Search for the cell housing the specified text and yield its (x, y) center coordinate. 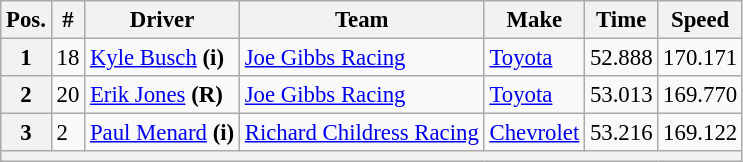
Kyle Busch (i) (162, 58)
Erik Jones (R) (162, 95)
Chevrolet (534, 133)
169.122 (700, 133)
Speed (700, 20)
53.216 (622, 133)
169.770 (700, 95)
Team (362, 20)
Paul Menard (i) (162, 133)
1 (26, 58)
Driver (162, 20)
20 (68, 95)
170.171 (700, 58)
# (68, 20)
Make (534, 20)
Richard Childress Racing (362, 133)
52.888 (622, 58)
Pos. (26, 20)
18 (68, 58)
Time (622, 20)
53.013 (622, 95)
3 (26, 133)
